Detect which cell encompasses the target text, then output its (x, y) center coordinate. 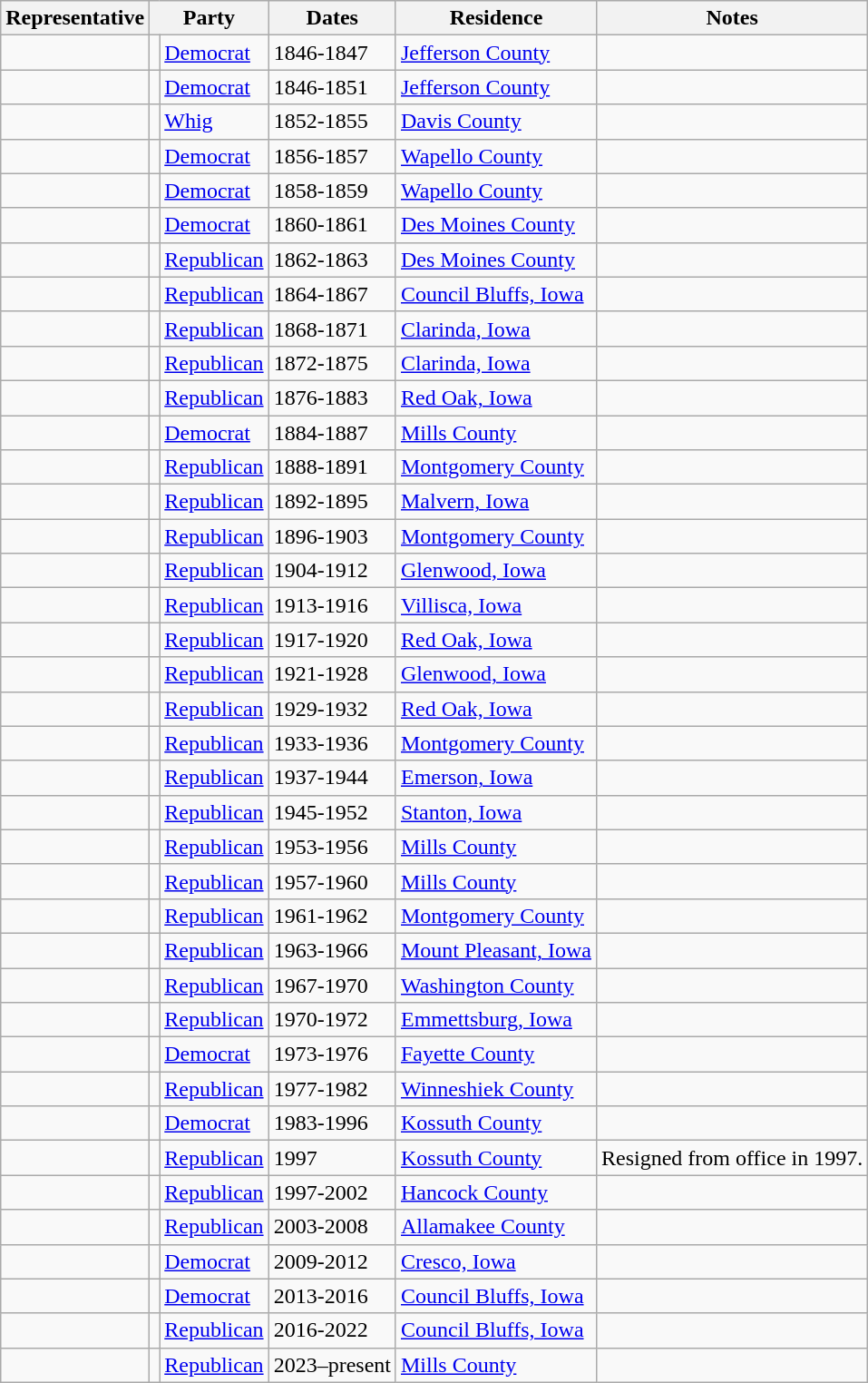
1917-1920 (332, 640)
1884-1887 (332, 433)
1896-1903 (332, 536)
Residence (495, 18)
Resigned from office in 1997. (733, 1158)
1957-1960 (332, 881)
2023–present (332, 1365)
Davis County (495, 122)
Whig (214, 122)
1983-1996 (332, 1123)
1953-1956 (332, 847)
Malvern, Iowa (495, 502)
1970-1972 (332, 1020)
1997-2002 (332, 1192)
Mount Pleasant, Iowa (495, 950)
1904-1912 (332, 571)
Cresco, Iowa (495, 1261)
Washington County (495, 985)
Hancock County (495, 1192)
Emmettsburg, Iowa (495, 1020)
1945-1952 (332, 812)
1860-1861 (332, 225)
1913-1916 (332, 605)
1997 (332, 1158)
1892-1895 (332, 502)
2009-2012 (332, 1261)
Party (209, 18)
1868-1871 (332, 329)
1961-1962 (332, 916)
1963-1966 (332, 950)
1933-1936 (332, 743)
2003-2008 (332, 1227)
1856-1857 (332, 156)
1967-1970 (332, 985)
Notes (733, 18)
1858-1859 (332, 191)
Emerson, Iowa (495, 778)
1937-1944 (332, 778)
1888-1891 (332, 467)
2016-2022 (332, 1330)
2013-2016 (332, 1296)
Representative (75, 18)
1864-1867 (332, 294)
Allamakee County (495, 1227)
1973-1976 (332, 1054)
1929-1932 (332, 709)
Winneshiek County (495, 1089)
1872-1875 (332, 363)
1876-1883 (332, 397)
Fayette County (495, 1054)
Dates (332, 18)
Villisca, Iowa (495, 605)
1846-1847 (332, 53)
1921-1928 (332, 674)
1977-1982 (332, 1089)
1846-1851 (332, 87)
1852-1855 (332, 122)
Stanton, Iowa (495, 812)
1862-1863 (332, 260)
